Pinpoint the cell where the given text exists, returning its [x, y] midpoint coordinate. 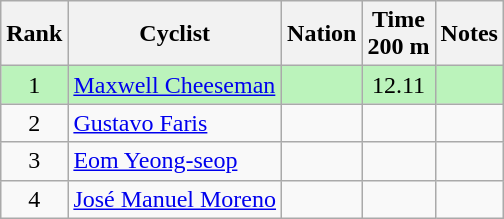
1 [34, 85]
3 [34, 161]
12.11 [398, 85]
Maxwell Cheeseman [175, 85]
Eom Yeong-seop [175, 161]
Nation [322, 34]
Cyclist [175, 34]
Notes [469, 34]
2 [34, 123]
Gustavo Faris [175, 123]
Time200 m [398, 34]
José Manuel Moreno [175, 199]
Rank [34, 34]
4 [34, 199]
